For the text-containing cell, return its midpoint in [X, Y] coordinate format. 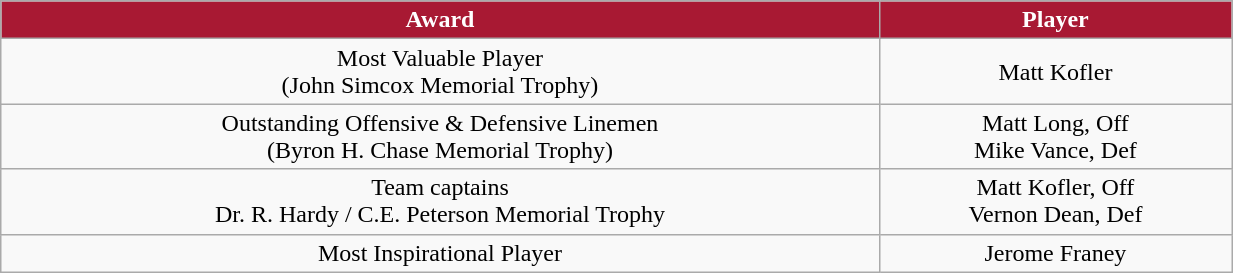
Matt Kofler, OffVernon Dean, Def [1055, 202]
Most Valuable Player(John Simcox Memorial Trophy) [440, 72]
Jerome Franey [1055, 253]
Matt Kofler [1055, 72]
Most Inspirational Player [440, 253]
Award [440, 20]
Outstanding Offensive & Defensive Linemen(Byron H. Chase Memorial Trophy) [440, 136]
Team captainsDr. R. Hardy / C.E. Peterson Memorial Trophy [440, 202]
Player [1055, 20]
Matt Long, OffMike Vance, Def [1055, 136]
